Provide the (x, y) coordinate of the cell's center where the given text is located.  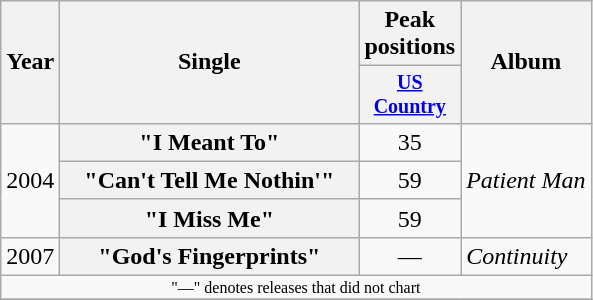
US Country (410, 94)
Continuity (526, 256)
Album (526, 62)
"—" denotes releases that did not chart (296, 288)
Single (210, 62)
— (410, 256)
Peak positions (410, 34)
Year (30, 62)
"Can't Tell Me Nothin'" (210, 180)
Patient Man (526, 180)
"I Meant To" (210, 142)
"I Miss Me" (210, 218)
2004 (30, 180)
35 (410, 142)
2007 (30, 256)
"God's Fingerprints" (210, 256)
